Return the [x, y] coordinate for the center point of the cell that contains the specified text.  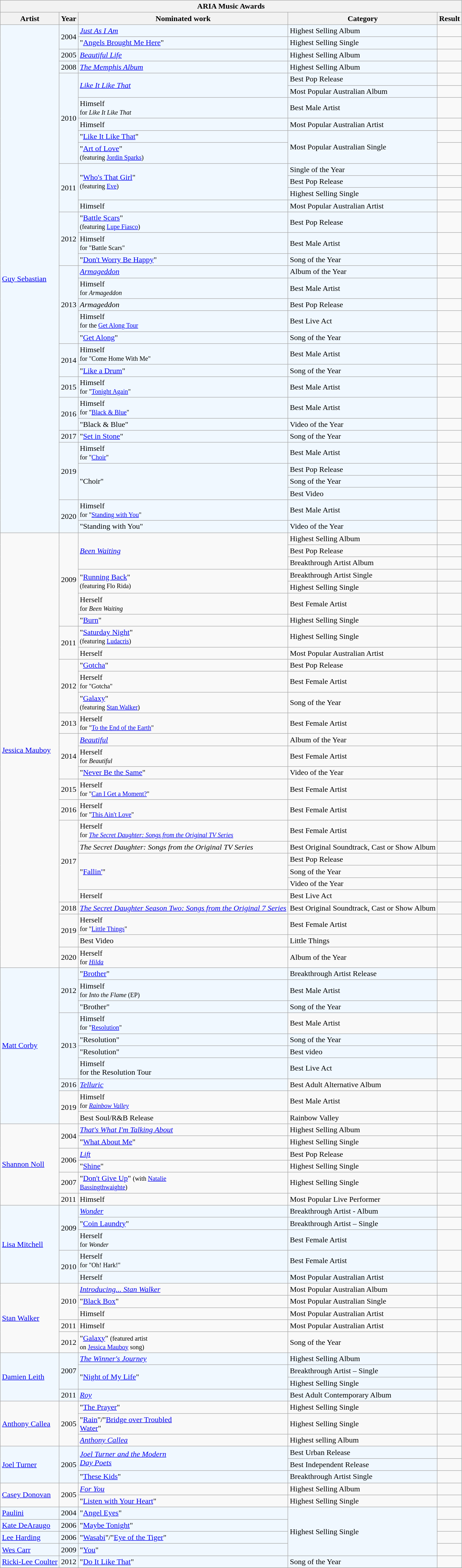
Himselffor "Standing with You" [183, 510]
"Black Box" [183, 1301]
Herselffor "This Ain't Love" [183, 810]
Himself for "Choir" [183, 453]
Himselffor "Tonight Again" [183, 387]
Himselffor "Come Home With Me" [183, 354]
Best Urban Release [363, 1452]
"Battle Scars" (featuring Lupe Fiasco) [183, 222]
Been Waiting [183, 551]
Artist [30, 19]
Herselffor "To the End of the Earth" [183, 723]
Introducing... Stan Walker [183, 1289]
Telluric [183, 1085]
Himselffor "Black & Blue" [183, 407]
"Saturday Night"(featuring Ludacris) [183, 637]
Herselffor "Oh! Hark!" [183, 1261]
2018 [69, 908]
"Angels Brought Me Here" [183, 43]
"Art of Love" (featuring Jordin Sparks) [183, 153]
Himself for Like It Like That [183, 108]
The Memphis Album [183, 67]
Casey Donovan [30, 1495]
"Galaxy"(featuring Stan Walker) [183, 702]
Ricki-Lee Coulter [30, 1562]
Kate DeAraugo [30, 1525]
Paulini [30, 1513]
"Angel Eyes" [183, 1513]
Single of the Year [363, 170]
"Running Back" (featuring Flo Rida) [183, 581]
Jessica Mauboy [30, 750]
Just As I Am [183, 31]
"Do It Like That" [183, 1562]
"Set in Stone" [183, 436]
Breakthrough Artist - Album [363, 1211]
Rainbow Valley [363, 1117]
Wes Carr [30, 1549]
Best Adult Alternative Album [363, 1085]
"Gotcha" [183, 665]
Lift [183, 1154]
Breakthrough Artist Album [363, 563]
"Fallin'" [183, 871]
Herselffor Beautiful [183, 756]
The Winner's Journey [183, 1359]
"Night of My Life" [183, 1377]
Best Adult Contemporary Album [363, 1395]
Joel Turner [30, 1465]
"Wasabi"/"Eye of the Tiger" [183, 1537]
Matt Corby [30, 1046]
"Choir" [183, 481]
Best Soul/R&B Release [183, 1117]
"You" [183, 1549]
"Never Be the Same" [183, 773]
ARIA Music Awards [231, 6]
Category [363, 19]
"Standing with You" [183, 526]
Shannon Noll [30, 1164]
Nominated work [183, 19]
"Rain"/"Bridge over Troubled Water" [183, 1424]
Joel Turner and the Modern Day Poets [183, 1458]
Herself for "Little Things" [183, 925]
"Like a Drum" [183, 370]
Herself for Been Waiting [183, 603]
Himselffor Armageddon [183, 288]
"Like It Like That" [183, 136]
"What About Me" [183, 1142]
Lee Harding [30, 1537]
"Shine" [183, 1166]
Herselffor Wonder [183, 1240]
Himself for Into the Flame (EP) [183, 990]
For You [183, 1489]
The Secret Daughter: Songs from the Original TV Series [183, 847]
That's What I'm Talking About [183, 1130]
Most Popular Live Performer [363, 1199]
Result [450, 19]
Herselffor "Gotcha" [183, 682]
"Don't Give Up" (with Natalie Bassingthwaighte) [183, 1183]
Beautiful [183, 740]
Best video [363, 1052]
Highest selling Album [363, 1440]
Beautiful Life [183, 55]
Best Independent Release [363, 1465]
Himselffor "Resolution" [183, 1023]
"The Prayer" [183, 1407]
Breakthrough Artist Release [363, 974]
Roy [183, 1395]
Herself for Hilda [183, 957]
Like It Like That [183, 85]
"Galaxy" (featured artist on Jessica Mauboy song) [183, 1342]
Himselffor the Get Along Tour [183, 321]
The Secret Daughter Season Two: Songs from the Original 7 Series [183, 908]
Lisa Mitchell [30, 1244]
"Coin Laundry" [183, 1223]
Himself for Rainbow Valley [183, 1101]
2008 [69, 67]
"Get Along" [183, 337]
"Who's That Girl" (featuring Eve) [183, 182]
"Don't Worry Be Happy" [183, 260]
Damien Leith [30, 1377]
Himself for the Resolution Tour [183, 1068]
Little Things [363, 941]
Wonder [183, 1211]
"Listen with Your Heart" [183, 1501]
Himselffor "Battle Scars" [183, 243]
"Black & Blue" [183, 424]
Herself for The Secret Daughter: Songs from the Original TV Series [183, 831]
Guy Sebastian [30, 278]
"Maybe Tonight" [183, 1525]
Herselffor "Can I Get a Moment?" [183, 789]
"These Kids" [183, 1477]
"Burn" [183, 620]
Year [69, 19]
Stan Walker [30, 1318]
